Output the [x, y] coordinate of the center of the cell containing the given text.  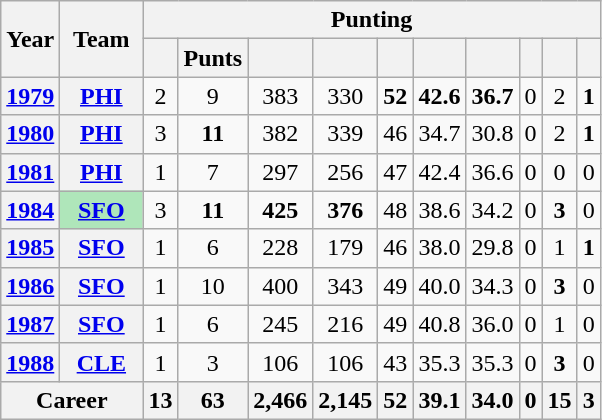
376 [346, 210]
1979 [30, 96]
1986 [30, 286]
330 [346, 96]
34.2 [492, 210]
2,466 [280, 400]
Punts [213, 58]
36.0 [492, 324]
297 [280, 172]
343 [346, 286]
179 [346, 248]
Career [72, 400]
1985 [30, 248]
47 [396, 172]
13 [160, 400]
40.8 [440, 324]
1984 [30, 210]
36.6 [492, 172]
29.8 [492, 248]
15 [560, 400]
63 [213, 400]
2,145 [346, 400]
34.3 [492, 286]
42.6 [440, 96]
1980 [30, 134]
Year [30, 39]
43 [396, 362]
425 [280, 210]
256 [346, 172]
48 [396, 210]
CLE [102, 362]
9 [213, 96]
1981 [30, 172]
Punting [372, 20]
38.0 [440, 248]
42.4 [440, 172]
10 [213, 286]
30.8 [492, 134]
34.7 [440, 134]
382 [280, 134]
7 [213, 172]
38.6 [440, 210]
228 [280, 248]
339 [346, 134]
1987 [30, 324]
383 [280, 96]
39.1 [440, 400]
Team [102, 39]
1988 [30, 362]
216 [346, 324]
40.0 [440, 286]
36.7 [492, 96]
34.0 [492, 400]
400 [280, 286]
245 [280, 324]
